Determine the [X, Y] coordinate at the center of the cell enclosing the given text.  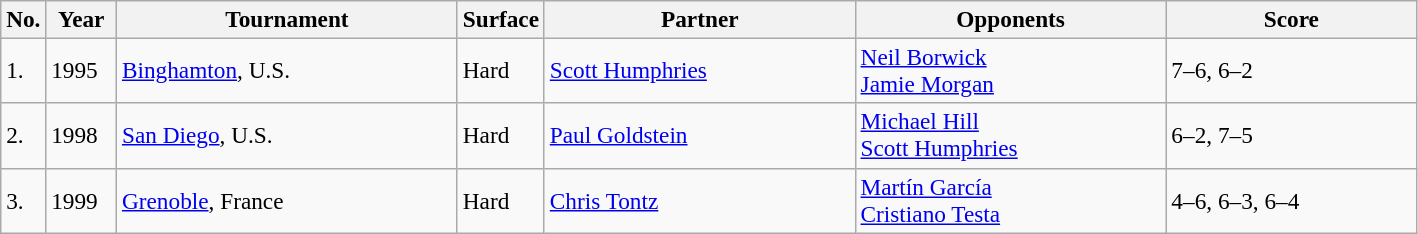
Michael Hill Scott Humphries [1010, 136]
Score [1292, 19]
1999 [82, 200]
Neil Borwick Jamie Morgan [1010, 70]
Partner [700, 19]
6–2, 7–5 [1292, 136]
Martín García Cristiano Testa [1010, 200]
3. [24, 200]
Binghamton, U.S. [288, 70]
2. [24, 136]
San Diego, U.S. [288, 136]
Year [82, 19]
1. [24, 70]
Tournament [288, 19]
Surface [500, 19]
No. [24, 19]
4–6, 6–3, 6–4 [1292, 200]
Opponents [1010, 19]
Scott Humphries [700, 70]
Paul Goldstein [700, 136]
7–6, 6–2 [1292, 70]
1995 [82, 70]
Chris Tontz [700, 200]
1998 [82, 136]
Grenoble, France [288, 200]
